Return the [X, Y] coordinate for the center point of the cell that contains the specified text.  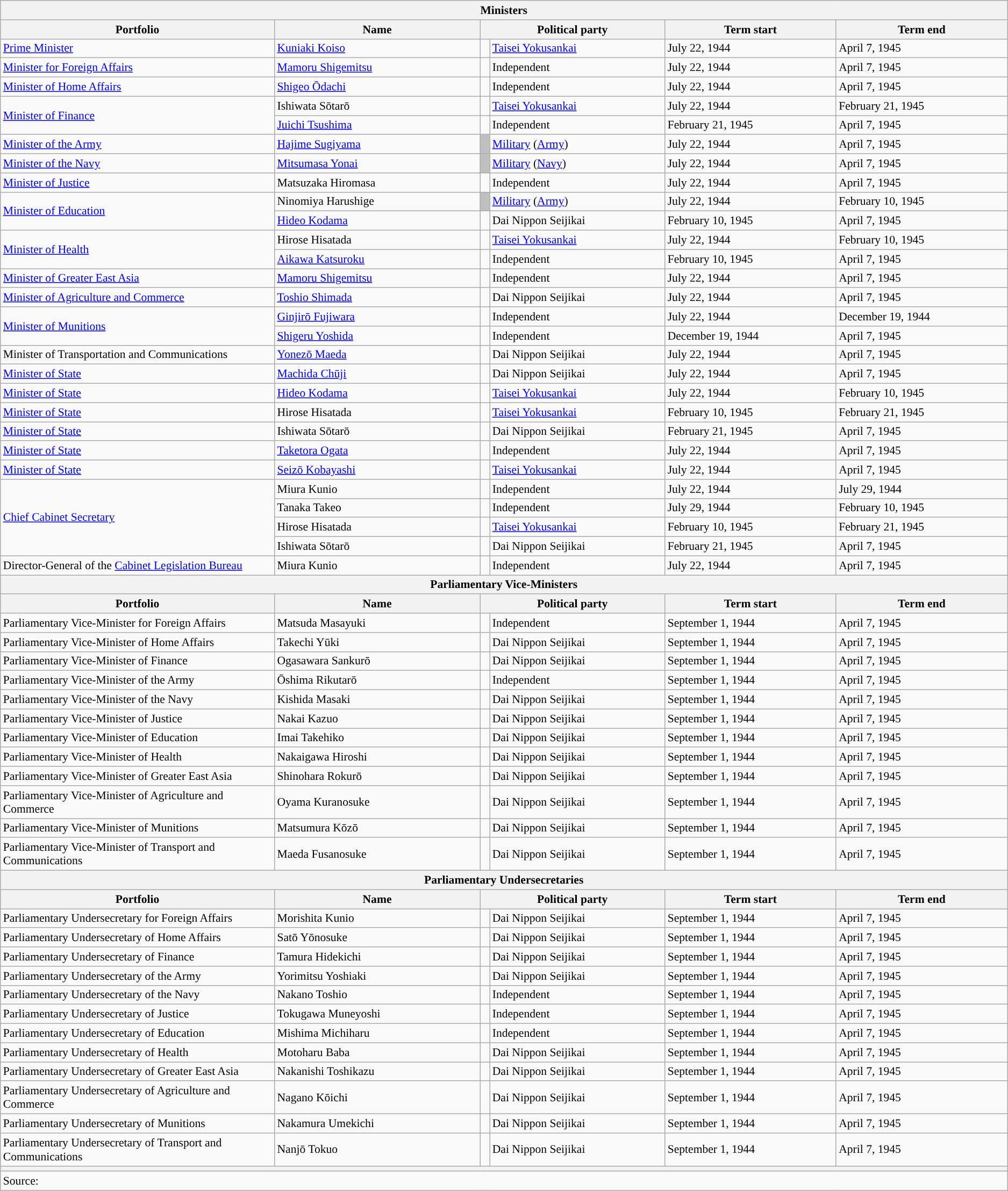
Parliamentary Undersecretary of Finance [138, 957]
Aikawa Katsuroku [377, 259]
Source: [504, 1181]
Satō Yōnosuke [377, 938]
Parliamentary Vice-Minister of the Army [138, 680]
Hajime Sugiyama [377, 145]
Parliamentary Undersecretary of the Navy [138, 995]
Minister of Education [138, 211]
Oyama Kuranosuke [377, 802]
Nanjō Tokuo [377, 1149]
Matsuda Masayuki [377, 623]
Kuniaki Koiso [377, 48]
Ōshima Rikutarō [377, 680]
Yorimitsu Yoshiaki [377, 976]
Maeda Fusanosuke [377, 855]
Parliamentary Vice-Minister of Health [138, 757]
Minister of Greater East Asia [138, 278]
Parliamentary Vice-Minister of the Navy [138, 700]
Matsuzaka Hiromasa [377, 183]
Mitsumasa Yonai [377, 163]
Director-General of the Cabinet Legislation Bureau [138, 565]
Parliamentary Vice-Minister of Agriculture and Commerce [138, 802]
Chief Cabinet Secretary [138, 518]
Taketora Ogata [377, 451]
Parliamentary Undersecretaries [504, 880]
Shigeo Ōdachi [377, 87]
Parliamentary Vice-Minister of Munitions [138, 828]
Parliamentary Vice-Minister of Education [138, 738]
Parliamentary Undersecretary of Greater East Asia [138, 1072]
Nagano Kōichi [377, 1097]
Minister of Transportation and Communications [138, 355]
Minister of Health [138, 249]
Parliamentary Vice-Ministers [504, 585]
Parliamentary Undersecretary of Agriculture and Commerce [138, 1097]
Mishima Michiharu [377, 1034]
Parliamentary Undersecretary of Education [138, 1034]
Parliamentary Vice-Minister of Home Affairs [138, 642]
Parliamentary Vice-Minister of Transport and Communications [138, 855]
Juichi Tsushima [377, 125]
Nakamura Umekichi [377, 1124]
Motoharu Baba [377, 1052]
Parliamentary Vice-Minister of Justice [138, 719]
Nakaigawa Hiroshi [377, 757]
Minister of Justice [138, 183]
Matsumura Kōzō [377, 828]
Prime Minister [138, 48]
Ginjirō Fujiwara [377, 317]
Parliamentary Undersecretary of Justice [138, 1014]
Nakano Toshio [377, 995]
Imai Takehiko [377, 738]
Parliamentary Undersecretary of Munitions [138, 1124]
Tamura Hidekichi [377, 957]
Ministers [504, 10]
Minister of the Army [138, 145]
Kishida Masaki [377, 700]
Morishita Kunio [377, 919]
Yonezō Maeda [377, 355]
Shinohara Rokurō [377, 776]
Tanaka Takeo [377, 508]
Ninomiya Harushige [377, 202]
Parliamentary Vice-Minister for Foreign Affairs [138, 623]
Parliamentary Undersecretary of the Army [138, 976]
Minister of Finance [138, 115]
Minister of Agriculture and Commerce [138, 298]
Toshio Shimada [377, 298]
Parliamentary Vice-Minister of Greater East Asia [138, 776]
Nakai Kazuo [377, 719]
Military (Navy) [577, 163]
Minister of Munitions [138, 326]
Nakanishi Toshikazu [377, 1072]
Ogasawara Sankurō [377, 661]
Minister of the Navy [138, 163]
Parliamentary Undersecretary for Foreign Affairs [138, 919]
Tokugawa Muneyoshi [377, 1014]
Parliamentary Undersecretary of Health [138, 1052]
Shigeru Yoshida [377, 336]
Parliamentary Undersecretary of Transport and Communications [138, 1149]
Parliamentary Undersecretary of Home Affairs [138, 938]
Parliamentary Vice-Minister of Finance [138, 661]
Minister for Foreign Affairs [138, 68]
Takechi Yūki [377, 642]
Seizō Kobayashi [377, 470]
Minister of Home Affairs [138, 87]
Machida Chūji [377, 374]
